Find where the given text appears and provide that cell's center as (x, y) coordinate. 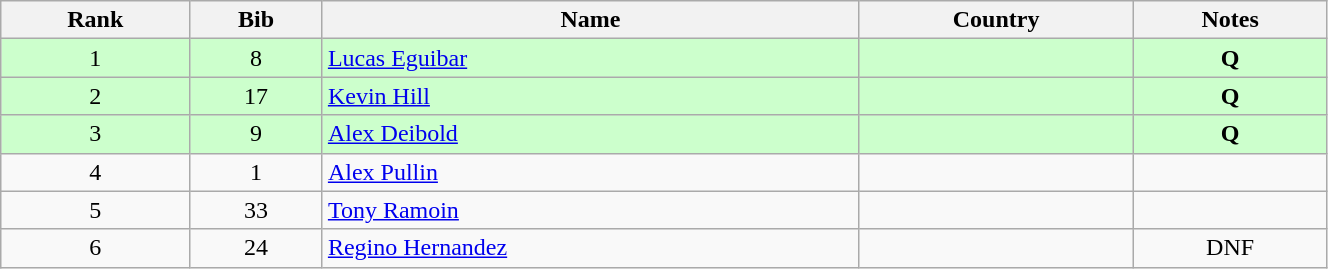
5 (96, 210)
Notes (1230, 20)
24 (256, 248)
33 (256, 210)
Regino Hernandez (590, 248)
Alex Pullin (590, 172)
Bib (256, 20)
DNF (1230, 248)
Lucas Eguibar (590, 58)
4 (96, 172)
Name (590, 20)
8 (256, 58)
Country (996, 20)
Tony Ramoin (590, 210)
Alex Deibold (590, 134)
Kevin Hill (590, 96)
3 (96, 134)
6 (96, 248)
Rank (96, 20)
17 (256, 96)
2 (96, 96)
9 (256, 134)
